Output the (x, y) coordinate of the center of the cell containing the given text.  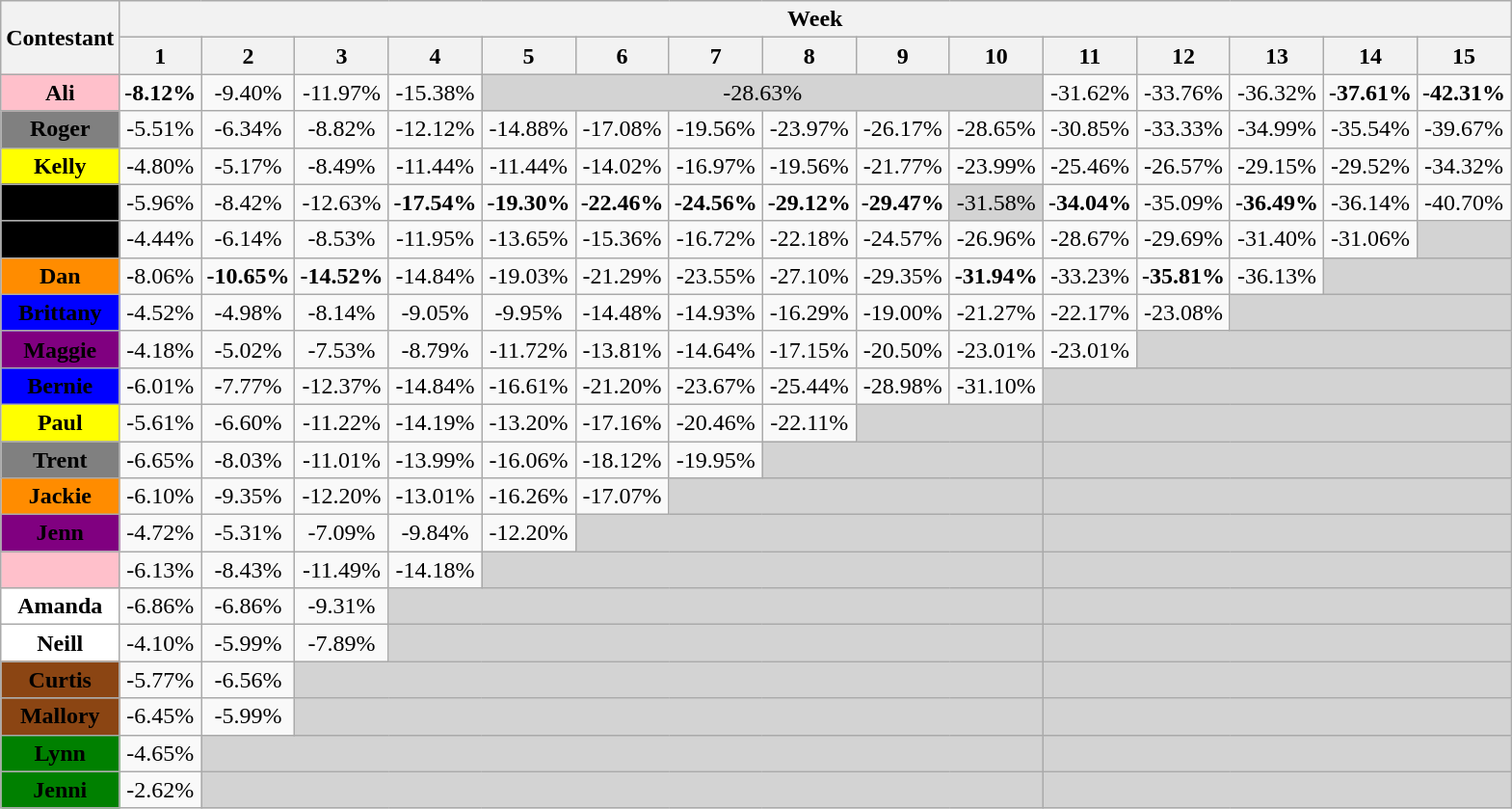
-9.05% (436, 312)
-33.33% (1183, 129)
-6.45% (160, 716)
-8.79% (436, 349)
-16.72% (715, 239)
-40.70% (1465, 202)
-5.02% (249, 349)
-8.42% (249, 202)
-34.04% (1089, 202)
-7.53% (341, 349)
-21.20% (623, 386)
Jenn (60, 533)
-21.77% (902, 166)
-22.17% (1089, 312)
-16.61% (528, 386)
-19.03% (528, 276)
5 (528, 56)
-27.10% (809, 276)
-16.29% (809, 312)
Paul (60, 422)
-11.95% (436, 239)
-14.48% (623, 312)
-42.31% (1465, 93)
-37.61% (1370, 93)
-31.06% (1370, 239)
-6.13% (160, 570)
-17.08% (623, 129)
15 (1465, 56)
-28.63% (762, 93)
Mallory (60, 716)
-28.65% (996, 129)
-5.17% (249, 166)
-31.62% (1089, 93)
-5.31% (249, 533)
-36.13% (1276, 276)
-4.72% (160, 533)
Week (815, 19)
-8.53% (341, 239)
-23.08% (1183, 312)
-21.29% (623, 276)
-12.37% (341, 386)
Brittany (60, 312)
9 (902, 56)
-19.30% (528, 202)
-23.67% (715, 386)
Roger (60, 129)
-6.01% (160, 386)
-31.10% (996, 386)
-29.35% (902, 276)
14 (1370, 56)
-25.46% (1089, 166)
-8.06% (160, 276)
-7.89% (341, 643)
-8.14% (341, 312)
Trent (60, 460)
-36.14% (1370, 202)
-36.49% (1276, 202)
-5.51% (160, 129)
11 (1089, 56)
-33.23% (1089, 276)
8 (809, 56)
-8.49% (341, 166)
-16.97% (715, 166)
-13.01% (436, 497)
-22.18% (809, 239)
-5.77% (160, 680)
-4.18% (160, 349)
-24.56% (715, 202)
-26.17% (902, 129)
-11.01% (341, 460)
4 (436, 56)
-9.31% (341, 607)
-6.10% (160, 497)
-14.64% (715, 349)
-14.18% (436, 570)
-17.15% (809, 349)
-29.47% (902, 202)
-8.82% (341, 129)
-33.76% (1183, 93)
Jay (60, 239)
-6.14% (249, 239)
-22.11% (809, 422)
-35.54% (1370, 129)
-16.26% (528, 497)
-5.96% (160, 202)
-13.65% (528, 239)
-11.22% (341, 422)
2 (249, 56)
-19.00% (902, 312)
-13.81% (623, 349)
-6.60% (249, 422)
7 (715, 56)
Dan (60, 276)
-4.80% (160, 166)
-6.34% (249, 129)
-12.63% (341, 202)
-11.72% (528, 349)
-26.57% (1183, 166)
-10.65% (249, 276)
-20.50% (902, 349)
-14.02% (623, 166)
-19.95% (715, 460)
-14.88% (528, 129)
Curtis (60, 680)
Maggie (60, 349)
-34.32% (1465, 166)
-17.16% (623, 422)
Neill (60, 643)
-8.43% (249, 570)
-29.52% (1370, 166)
-22.46% (623, 202)
-29.12% (809, 202)
-23.99% (996, 166)
-6.56% (249, 680)
-5.61% (160, 422)
-12.12% (436, 129)
10 (996, 56)
3 (341, 56)
-14.19% (436, 422)
-11.49% (341, 570)
-16.06% (528, 460)
-11.97% (341, 93)
-17.07% (623, 497)
-8.03% (249, 460)
-9.35% (249, 497)
-2.62% (160, 790)
-15.38% (436, 93)
12 (1183, 56)
-26.96% (996, 239)
-8.12% (160, 93)
-9.40% (249, 93)
-14.93% (715, 312)
-13.20% (528, 422)
-20.46% (715, 422)
6 (623, 56)
-7.77% (249, 386)
-31.58% (996, 202)
-9.84% (436, 533)
Lynn (60, 753)
-23.55% (715, 276)
-18.12% (623, 460)
-4.65% (160, 753)
-35.81% (1183, 276)
-29.15% (1276, 166)
Jackie (60, 497)
-9.95% (528, 312)
Jenni (60, 790)
1 (160, 56)
-25.44% (809, 386)
-7.09% (341, 533)
Mark (60, 202)
-35.09% (1183, 202)
Amanda (60, 607)
-4.98% (249, 312)
Kelly (60, 166)
-28.98% (902, 386)
-14.52% (341, 276)
Bernie (60, 386)
-39.67% (1465, 129)
Contestant (60, 38)
13 (1276, 56)
-17.54% (436, 202)
-30.85% (1089, 129)
-13.99% (436, 460)
Ali (60, 93)
-4.52% (160, 312)
-23.97% (809, 129)
-34.99% (1276, 129)
-31.94% (996, 276)
-29.69% (1183, 239)
-6.65% (160, 460)
-28.67% (1089, 239)
-4.44% (160, 239)
-21.27% (996, 312)
-15.36% (623, 239)
-24.57% (902, 239)
-4.10% (160, 643)
-31.40% (1276, 239)
-36.32% (1276, 93)
